Pinpoint the cell where the given text exists, returning its (X, Y) midpoint coordinate. 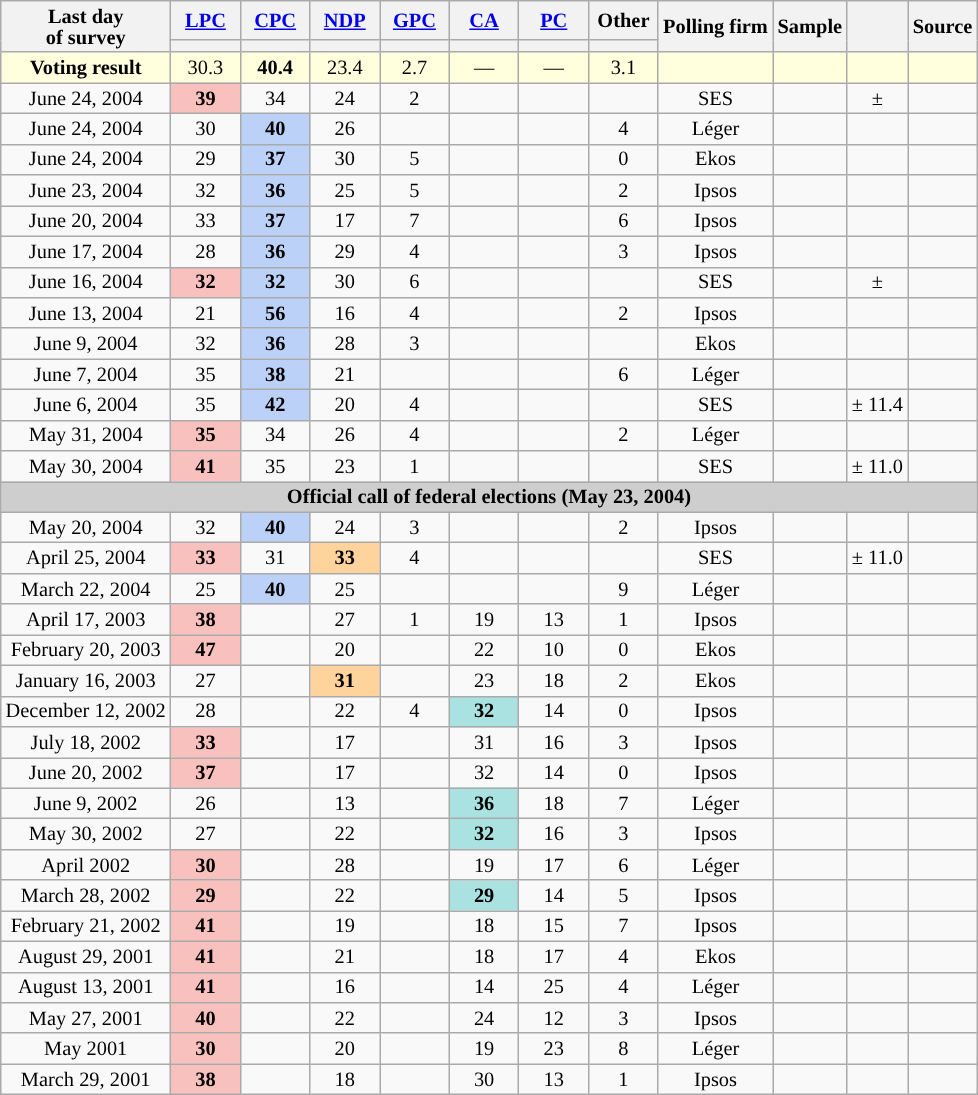
March 28, 2002 (86, 896)
May 31, 2004 (86, 436)
47 (206, 650)
June 16, 2004 (86, 282)
10 (554, 650)
June 9, 2002 (86, 804)
July 18, 2002 (86, 742)
May 27, 2001 (86, 1018)
8 (624, 1048)
January 16, 2003 (86, 680)
August 29, 2001 (86, 956)
June 20, 2004 (86, 220)
May 30, 2004 (86, 466)
GPC (415, 20)
June 17, 2004 (86, 252)
March 29, 2001 (86, 1080)
April 25, 2004 (86, 558)
June 20, 2002 (86, 772)
Voting result (86, 68)
NDP (345, 20)
2.7 (415, 68)
December 12, 2002 (86, 712)
June 9, 2004 (86, 344)
June 7, 2004 (86, 374)
April 17, 2003 (86, 620)
42 (275, 404)
± 11.4 (878, 404)
Last day of survey (86, 26)
May 30, 2002 (86, 834)
3.1 (624, 68)
CA (484, 20)
Sample (810, 26)
LPC (206, 20)
15 (554, 926)
March 22, 2004 (86, 588)
12 (554, 1018)
56 (275, 312)
February 20, 2003 (86, 650)
June 23, 2004 (86, 190)
9 (624, 588)
40.4 (275, 68)
February 21, 2002 (86, 926)
Official call of federal elections (May 23, 2004) (489, 496)
August 13, 2001 (86, 988)
May 20, 2004 (86, 528)
April 2002 (86, 864)
30.3 (206, 68)
CPC (275, 20)
23.4 (345, 68)
Polling firm (715, 26)
Source (942, 26)
Other (624, 20)
June 6, 2004 (86, 404)
June 13, 2004 (86, 312)
May 2001 (86, 1048)
39 (206, 98)
PC (554, 20)
